Provide the (x, y) coordinate of the cell's center where the given text is located.  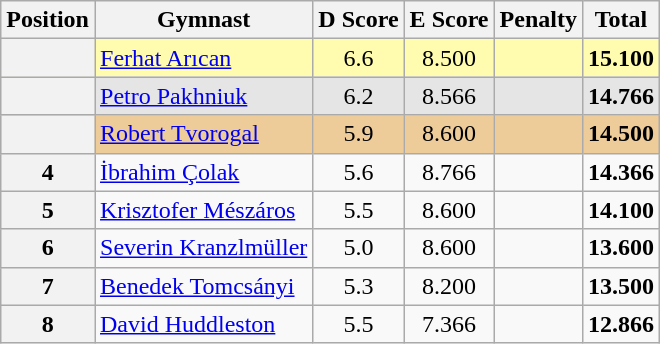
Krisztofer Mészáros (203, 210)
12.866 (620, 324)
İbrahim Çolak (203, 172)
14.100 (620, 210)
David Huddleston (203, 324)
5.6 (358, 172)
6 (48, 248)
6.2 (358, 96)
Penalty (538, 20)
Benedek Tomcsányi (203, 286)
6.6 (358, 58)
15.100 (620, 58)
7.366 (449, 324)
5.9 (358, 134)
Position (48, 20)
D Score (358, 20)
14.366 (620, 172)
E Score (449, 20)
Petro Pakhniuk (203, 96)
8 (48, 324)
13.500 (620, 286)
Gymnast (203, 20)
13.600 (620, 248)
5.3 (358, 286)
14.766 (620, 96)
7 (48, 286)
14.500 (620, 134)
Severin Kranzlmüller (203, 248)
8.566 (449, 96)
Total (620, 20)
Robert Tvorogal (203, 134)
Ferhat Arıcan (203, 58)
8.766 (449, 172)
8.500 (449, 58)
5 (48, 210)
4 (48, 172)
5.0 (358, 248)
8.200 (449, 286)
